Capture the cell that displays the provided text and extract its [X, Y] central coordinate. 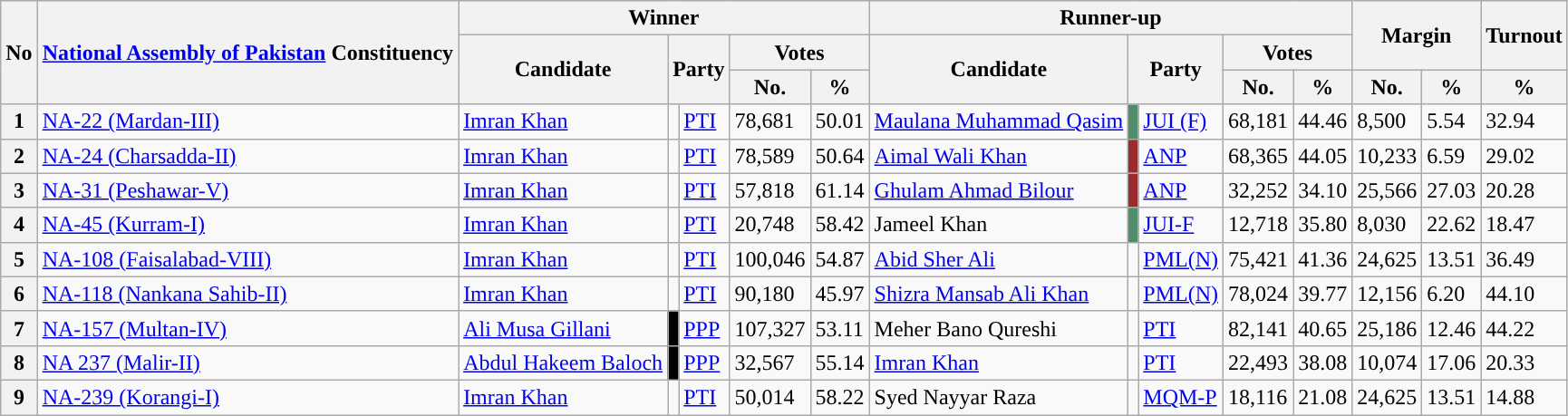
10,233 [1387, 156]
20.28 [1524, 190]
6 [19, 294]
41.36 [1323, 259]
39.77 [1323, 294]
40.65 [1323, 328]
7 [19, 328]
9 [19, 397]
JUI (F) [1181, 121]
100,046 [770, 259]
61.14 [839, 190]
No [19, 53]
6.20 [1452, 294]
107,327 [770, 328]
32,567 [770, 363]
NA-108 (Faisalabad-VIII) [247, 259]
22.62 [1452, 225]
NA-45 (Kurram-I) [247, 225]
34.10 [1323, 190]
57,818 [770, 190]
Winner [663, 18]
14.88 [1524, 397]
12,156 [1387, 294]
54.87 [839, 259]
Syed Nayyar Raza [999, 397]
50,014 [770, 397]
Abdul Hakeem Baloch [564, 363]
Meher Bano Qureshi [999, 328]
1 [19, 121]
NA-239 (Korangi-I) [247, 397]
44.22 [1524, 328]
20.33 [1524, 363]
27.03 [1452, 190]
38.08 [1323, 363]
Shizra Mansab Ali Khan [999, 294]
44.10 [1524, 294]
32,252 [1258, 190]
NA-31 (Peshawar-V) [247, 190]
4 [19, 225]
National Assembly of Pakistan Constituency [247, 53]
Ghulam Ahmad Bilour [999, 190]
75,421 [1258, 259]
82,141 [1258, 328]
44.05 [1323, 156]
Turnout [1524, 35]
Aimal Wali Khan [999, 156]
50.01 [839, 121]
3 [19, 190]
18.47 [1524, 225]
21.08 [1323, 397]
MQM-P [1181, 397]
Jameel Khan [999, 225]
8,500 [1387, 121]
90,180 [770, 294]
6.59 [1452, 156]
78,681 [770, 121]
Abid Sher Ali [999, 259]
58.22 [839, 397]
Margin [1417, 35]
36.49 [1524, 259]
18,116 [1258, 397]
NA-22 (Mardan-III) [247, 121]
78,589 [770, 156]
50.64 [839, 156]
29.02 [1524, 156]
22,493 [1258, 363]
NA 237 (Malir-II) [247, 363]
55.14 [839, 363]
5.54 [1452, 121]
NA-118 (Nankana Sahib-II) [247, 294]
2 [19, 156]
25,566 [1387, 190]
68,365 [1258, 156]
5 [19, 259]
32.94 [1524, 121]
45.97 [839, 294]
JUI-F [1181, 225]
68,181 [1258, 121]
58.42 [839, 225]
12.46 [1452, 328]
Runner-up [1111, 18]
10,074 [1387, 363]
Maulana Muhammad Qasim [999, 121]
17.06 [1452, 363]
53.11 [839, 328]
78,024 [1258, 294]
8,030 [1387, 225]
20,748 [770, 225]
25,186 [1387, 328]
Ali Musa Gillani [564, 328]
NA-24 (Charsadda-II) [247, 156]
NA-157 (Multan-IV) [247, 328]
35.80 [1323, 225]
44.46 [1323, 121]
12,718 [1258, 225]
8 [19, 363]
